Identify which cell holds the provided text, then report its (x, y) central coordinate. 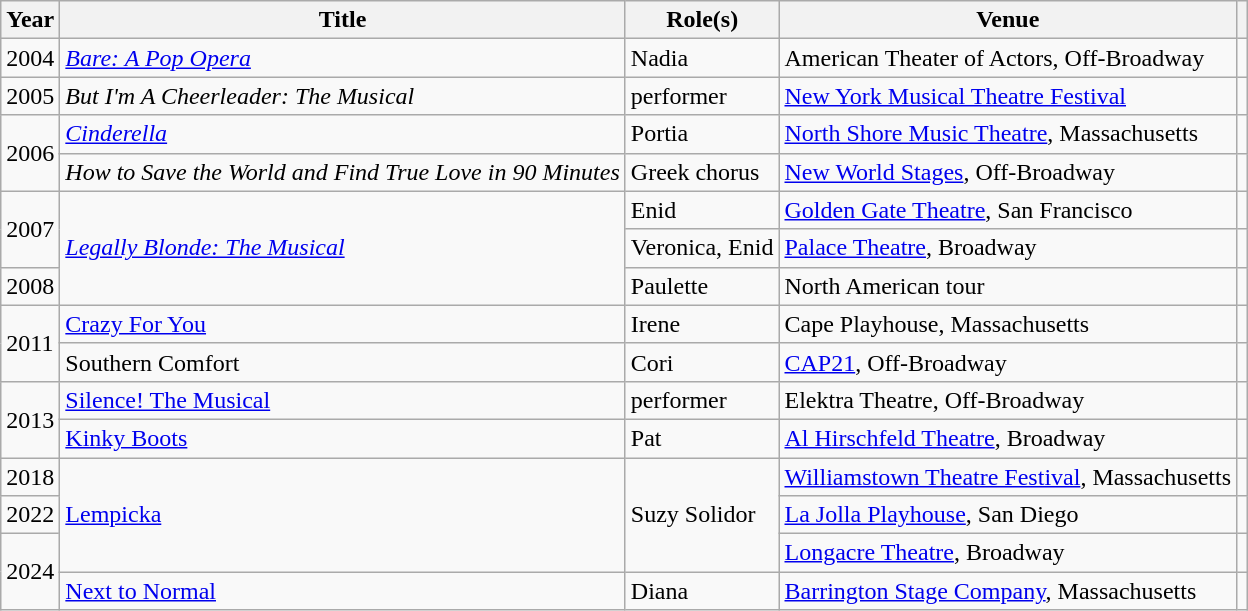
North Shore Music Theatre, Massachusetts (1008, 134)
Diana (702, 591)
2008 (30, 286)
Enid (702, 210)
2005 (30, 96)
2004 (30, 58)
2022 (30, 515)
Paulette (702, 286)
Irene (702, 324)
Al Hirschfeld Theatre, Broadway (1008, 438)
2018 (30, 477)
Title (342, 20)
Lempicka (342, 515)
New York Musical Theatre Festival (1008, 96)
Next to Normal (342, 591)
Greek chorus (702, 172)
But I'm A Cheerleader: The Musical (342, 96)
Veronica, Enid (702, 248)
Barrington Stage Company, Massachusetts (1008, 591)
2007 (30, 229)
CAP21, Off-Broadway (1008, 362)
Palace Theatre, Broadway (1008, 248)
2011 (30, 343)
New World Stages, Off-Broadway (1008, 172)
Longacre Theatre, Broadway (1008, 553)
Bare: A Pop Opera (342, 58)
Golden Gate Theatre, San Francisco (1008, 210)
Role(s) (702, 20)
How to Save the World and Find True Love in 90 Minutes (342, 172)
La Jolla Playhouse, San Diego (1008, 515)
Cinderella (342, 134)
Silence! The Musical (342, 400)
Elektra Theatre, Off-Broadway (1008, 400)
Year (30, 20)
2013 (30, 419)
Legally Blonde: The Musical (342, 248)
Cori (702, 362)
Pat (702, 438)
Kinky Boots (342, 438)
Nadia (702, 58)
Suzy Solidor (702, 515)
Cape Playhouse, Massachusetts (1008, 324)
American Theater of Actors, Off-Broadway (1008, 58)
Portia (702, 134)
Southern Comfort (342, 362)
2006 (30, 153)
Crazy For You (342, 324)
Williamstown Theatre Festival, Massachusetts (1008, 477)
2024 (30, 572)
North American tour (1008, 286)
Venue (1008, 20)
